From the cell containing the given text, extract its center point as [X, Y] coordinate. 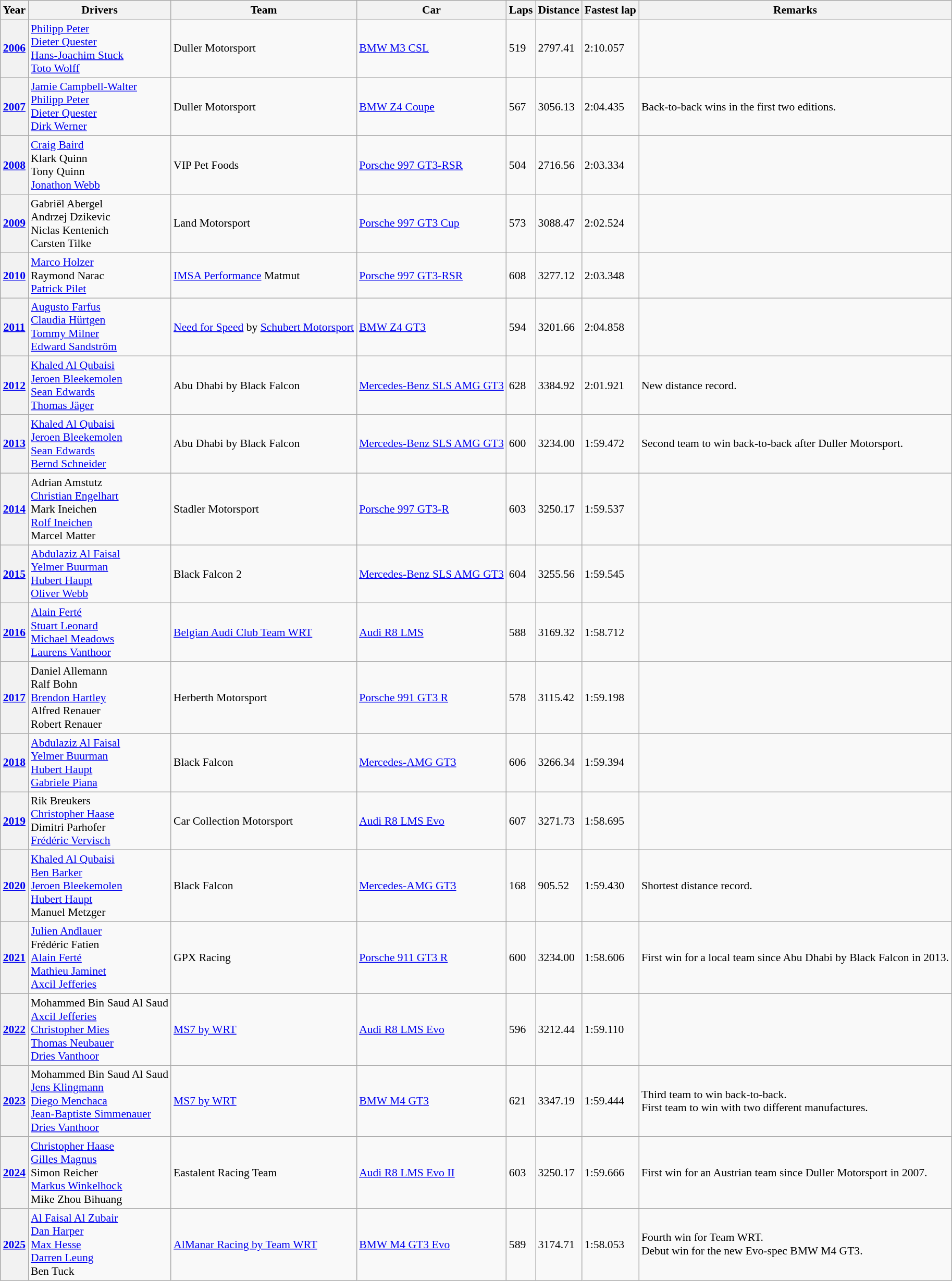
Khaled Al Qubaisi Jeroen Bleekemolen Sean Edwards Bernd Schneider [100, 444]
1:59.537 [611, 509]
628 [521, 385]
3384.92 [559, 385]
594 [521, 327]
1:58.053 [611, 1245]
2012 [15, 385]
519 [521, 48]
567 [521, 107]
BMW M4 GT3 Evo [431, 1245]
Daniel Allemann Ralf Bohn Brendon Hartley Alfred Renauer Robert Renauer [100, 698]
2011 [15, 327]
2020 [15, 886]
606 [521, 763]
Belgian Audi Club Team WRT [264, 632]
2:03.348 [611, 275]
2:04.435 [611, 107]
Second team to win back-to-back after Duller Motorsport. [795, 444]
Adrian Amstutz Christian Engelhart Mark Ineichen Rolf Ineichen Marcel Matter [100, 509]
Stadler Motorsport [264, 509]
2023 [15, 1101]
Mohammed Bin Saud Al Saud Jens Klingmann Diego Menchaca Jean-Baptiste Simmenauer Dries Vanthoor [100, 1101]
1:59.430 [611, 886]
Craig Baird Klark Quinn Tony Quinn Jonathon Webb [100, 165]
First win for an Austrian team since Duller Motorsport in 2007. [795, 1173]
Audi R8 LMS [431, 632]
3271.73 [559, 821]
BMW Z4 Coupe [431, 107]
3201.66 [559, 327]
BMW Z4 GT3 [431, 327]
2022 [15, 1029]
2:10.057 [611, 48]
Marco Holzer Raymond Narac Patrick Pilet [100, 275]
2797.41 [559, 48]
2:03.334 [611, 165]
Distance [559, 10]
Porsche 911 GT3 R [431, 958]
1:59.472 [611, 444]
Laps [521, 10]
AlManar Racing by Team WRT [264, 1245]
2018 [15, 763]
Mohammed Bin Saud Al Saud Axcil Jefferies Christopher Mies Thomas Neubauer Dries Vanthoor [100, 1029]
2024 [15, 1173]
2019 [15, 821]
2:02.524 [611, 223]
3056.13 [559, 107]
168 [521, 886]
Jamie Campbell-Walter Philipp Peter Dieter Quester Dirk Werner [100, 107]
2025 [15, 1245]
Team [264, 10]
Porsche 997 GT3 Cup [431, 223]
1:59.110 [611, 1029]
GPX Racing [264, 958]
573 [521, 223]
VIP Pet Foods [264, 165]
Audi R8 LMS Evo II [431, 1173]
3174.71 [559, 1245]
3347.19 [559, 1101]
621 [521, 1101]
IMSA Performance Matmut [264, 275]
3088.47 [559, 223]
New distance record. [795, 385]
3169.32 [559, 632]
608 [521, 275]
2008 [15, 165]
Black Falcon 2 [264, 574]
Gabriël Abergel Andrzej Dzikevic Niclas Kentenich Carsten Tilke [100, 223]
Khaled Al Qubaisi Ben Barker Jeroen Bleekemolen Hubert Haupt Manuel Metzger [100, 886]
Abdulaziz Al Faisal Yelmer Buurman Hubert Haupt Gabriele Piana [100, 763]
2:04.858 [611, 327]
2016 [15, 632]
Car Collection Motorsport [264, 821]
2014 [15, 509]
2007 [15, 107]
Philipp Peter Dieter Quester Hans-Joachim Stuck Toto Wolff [100, 48]
1:59.444 [611, 1101]
578 [521, 698]
Back-to-back wins in the first two editions. [795, 107]
2021 [15, 958]
607 [521, 821]
Porsche 997 GT3-R [431, 509]
Car [431, 10]
3115.42 [559, 698]
3255.56 [559, 574]
Porsche 991 GT3 R [431, 698]
Julien Andlauer Frédéric Fatien Alain Ferté Mathieu Jaminet Axcil Jefferies [100, 958]
596 [521, 1029]
2716.56 [559, 165]
2013 [15, 444]
3277.12 [559, 275]
BMW M3 CSL [431, 48]
2006 [15, 48]
Al Faisal Al Zubair Dan Harper Max Hesse Darren Leung Ben Tuck [100, 1245]
Rik Breukers Christopher Haase Dimitri Parhofer Frédéric Vervisch [100, 821]
Fourth win for Team WRT. Debut win for the new Evo-spec BMW M4 GT3. [795, 1245]
1:58.712 [611, 632]
Christopher Haase Gilles Magnus Simon Reicher Markus Winkelhock Mike Zhou Bihuang [100, 1173]
2:01.921 [611, 385]
Third team to win back-to-back. First team to win with two different manufactures. [795, 1101]
Shortest distance record. [795, 886]
2009 [15, 223]
1:59.198 [611, 698]
Herberth Motorsport [264, 698]
Fastest lap [611, 10]
1:59.666 [611, 1173]
Land Motorsport [264, 223]
2015 [15, 574]
1:58.695 [611, 821]
Eastalent Racing Team [264, 1173]
3212.44 [559, 1029]
Alain Ferté Stuart Leonard Michael Meadows Laurens Vanthoor [100, 632]
1:58.606 [611, 958]
First win for a local team since Abu Dhabi by Black Falcon in 2013. [795, 958]
589 [521, 1245]
2010 [15, 275]
Need for Speed by Schubert Motorsport [264, 327]
Remarks [795, 10]
3266.34 [559, 763]
504 [521, 165]
1:59.545 [611, 574]
1:59.394 [611, 763]
Khaled Al Qubaisi Jeroen Bleekemolen Sean Edwards Thomas Jäger [100, 385]
2017 [15, 698]
Year [15, 10]
Abdulaziz Al Faisal Yelmer Buurman Hubert Haupt Oliver Webb [100, 574]
588 [521, 632]
Drivers [100, 10]
Augusto Farfus Claudia Hürtgen Tommy Milner Edward Sandström [100, 327]
BMW M4 GT3 [431, 1101]
604 [521, 574]
905.52 [559, 886]
